Pinpoint the cell where the given text exists, returning its (X, Y) midpoint coordinate. 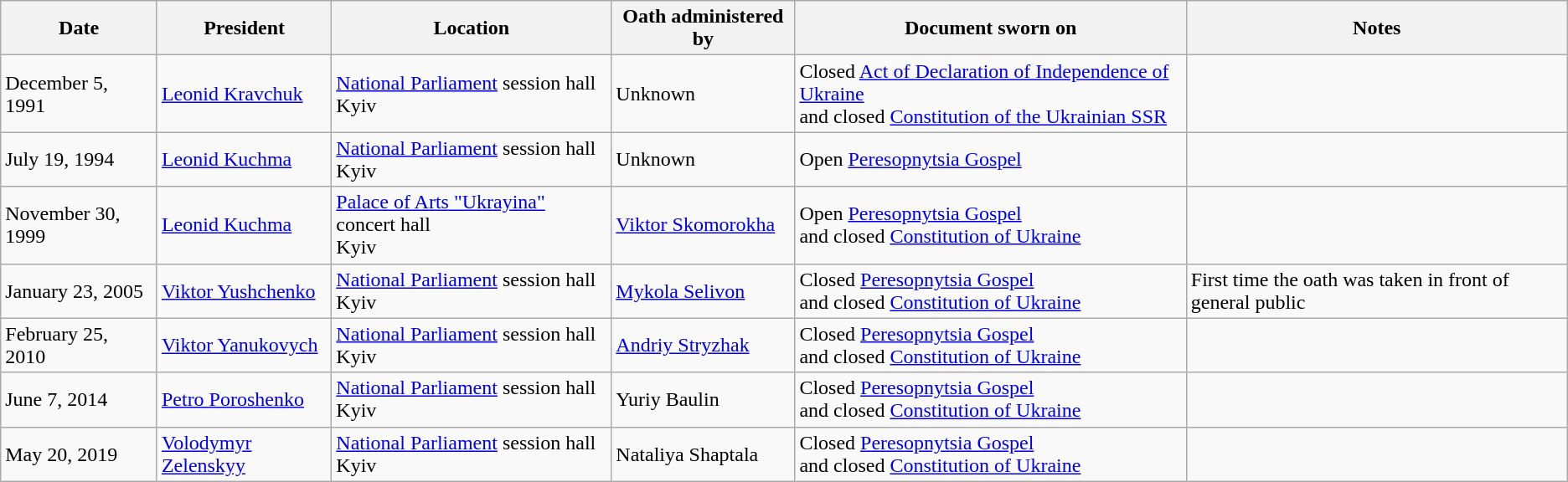
Open Peresopnytsia Gospeland closed Constitution of Ukraine (990, 225)
June 7, 2014 (79, 400)
January 23, 2005 (79, 291)
President (244, 28)
Volodymyr Zelenskyy (244, 454)
Viktor Yanukovych (244, 345)
February 25, 2010 (79, 345)
Palace of Arts "Ukrayina" concert hallKyiv (472, 225)
Petro Poroshenko (244, 400)
Notes (1377, 28)
Andriy Stryzhak (704, 345)
Open Peresopnytsia Gospel (990, 159)
Nataliya Shaptala (704, 454)
Mykola Selivon (704, 291)
Closed Act of Declaration of Independence of Ukraineand closed Constitution of the Ukrainian SSR (990, 94)
Leonid Kravchuk (244, 94)
Location (472, 28)
Viktor Yushchenko (244, 291)
First time the oath was taken in front of general public (1377, 291)
December 5, 1991 (79, 94)
November 30, 1999 (79, 225)
Document sworn on (990, 28)
Date (79, 28)
May 20, 2019 (79, 454)
July 19, 1994 (79, 159)
Yuriy Baulin (704, 400)
Oath administered by (704, 28)
Viktor Skomorokha (704, 225)
